Determine the (x, y) coordinate at the center of the cell enclosing the given text.  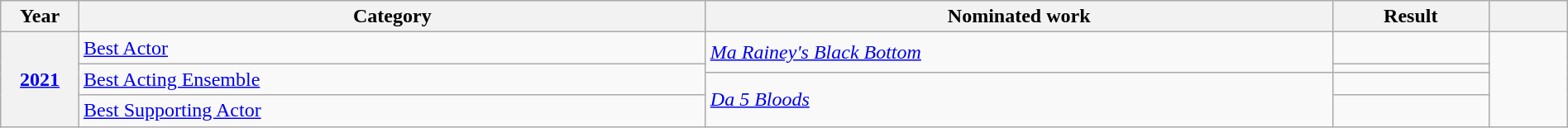
Nominated work (1019, 17)
Result (1411, 17)
Best Actor (392, 48)
Best Acting Ensemble (392, 79)
Da 5 Bloods (1019, 99)
Ma Rainey's Black Bottom (1019, 53)
Category (392, 17)
Best Supporting Actor (392, 111)
2021 (40, 79)
Year (40, 17)
